Provide the (x, y) coordinate of the cell's center where the given text is located.  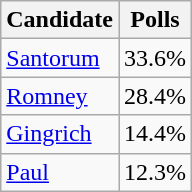
12.3% (154, 172)
Paul (60, 172)
33.6% (154, 58)
28.4% (154, 96)
Candidate (60, 20)
Santorum (60, 58)
14.4% (154, 134)
Romney (60, 96)
Gingrich (60, 134)
Polls (154, 20)
